Provide the (X, Y) coordinate of the cell's center where the given text is located.  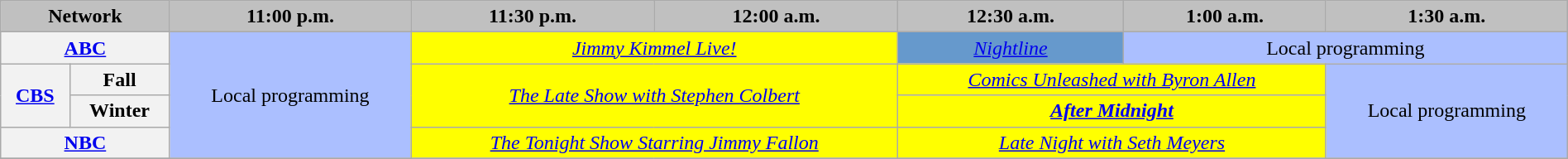
The Tonight Show Starring Jimmy Fallon (655, 142)
12:00 a.m. (776, 17)
ABC (85, 48)
Fall (119, 79)
Network (85, 17)
Jimmy Kimmel Live! (655, 48)
NBC (85, 142)
11:00 p.m. (290, 17)
The Late Show with Stephen Colbert (655, 95)
1:30 a.m. (1446, 17)
Nightline (1011, 48)
CBS (35, 95)
1:00 a.m. (1224, 17)
12:30 a.m. (1011, 17)
Comics Unleashed with Byron Allen (1112, 79)
11:30 p.m. (533, 17)
Winter (119, 111)
Late Night with Seth Meyers (1112, 142)
After Midnight (1112, 111)
